Locate the cell with the specified text and output its (x, y) center coordinate. 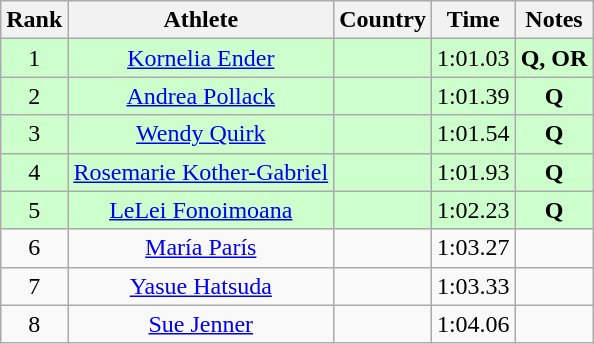
Kornelia Ender (201, 58)
LeLei Fonoimoana (201, 210)
Country (383, 20)
4 (34, 172)
Sue Jenner (201, 324)
1:03.33 (473, 286)
1:02.23 (473, 210)
6 (34, 248)
3 (34, 134)
1 (34, 58)
Wendy Quirk (201, 134)
Time (473, 20)
1:01.39 (473, 96)
Notes (554, 20)
1:01.54 (473, 134)
Q, OR (554, 58)
Athlete (201, 20)
1:03.27 (473, 248)
7 (34, 286)
María París (201, 248)
Rank (34, 20)
2 (34, 96)
1:04.06 (473, 324)
1:01.93 (473, 172)
Andrea Pollack (201, 96)
Rosemarie Kother-Gabriel (201, 172)
1:01.03 (473, 58)
8 (34, 324)
5 (34, 210)
Yasue Hatsuda (201, 286)
